Pinpoint the cell where the given text exists, returning its (x, y) midpoint coordinate. 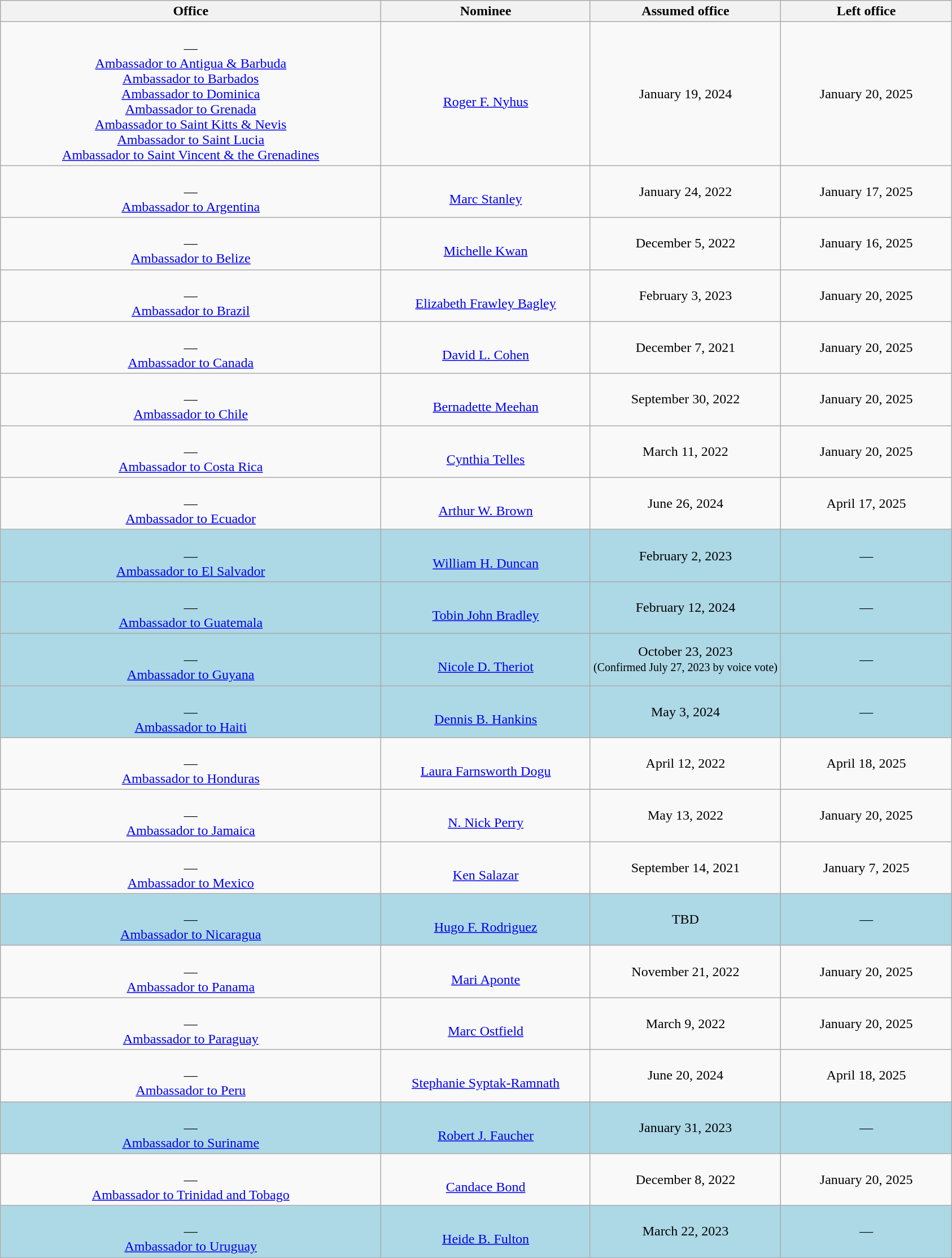
February 2, 2023 (685, 555)
September 14, 2021 (685, 868)
January 24, 2022 (685, 191)
Mari Aponte (486, 972)
Robert J. Faucher (486, 1128)
N. Nick Perry (486, 816)
February 3, 2023 (685, 295)
—Ambassador to Argentina (191, 191)
Assumed office (685, 11)
—Ambassador to Chile (191, 399)
March 11, 2022 (685, 451)
—Ambassador to Haiti (191, 712)
—Ambassador to Panama (191, 972)
Stephanie Syptak-Ramnath (486, 1076)
March 22, 2023 (685, 1231)
Arthur W. Brown (486, 503)
Michelle Kwan (486, 243)
Roger F. Nyhus (486, 94)
Ken Salazar (486, 868)
—Ambassador to Canada (191, 347)
Nominee (486, 11)
—Ambassador to Brazil (191, 295)
January 31, 2023 (685, 1128)
January 7, 2025 (866, 868)
Marc Stanley (486, 191)
Tobin John Bradley (486, 607)
June 26, 2024 (685, 503)
Elizabeth Frawley Bagley (486, 295)
January 16, 2025 (866, 243)
—Ambassador to Costa Rica (191, 451)
April 12, 2022 (685, 764)
November 21, 2022 (685, 972)
—Ambassador to Nicaragua (191, 920)
March 9, 2022 (685, 1024)
April 17, 2025 (866, 503)
—Ambassador to Honduras (191, 764)
Heide B. Fulton (486, 1231)
—Ambassador to Guatemala (191, 607)
Nicole D. Theriot (486, 659)
June 20, 2024 (685, 1076)
William H. Duncan (486, 555)
Laura Farnsworth Dogu (486, 764)
—Ambassador to Paraguay (191, 1024)
Bernadette Meehan (486, 399)
Left office (866, 11)
TBD (685, 920)
May 3, 2024 (685, 712)
December 8, 2022 (685, 1179)
—Ambassador to Jamaica (191, 816)
September 30, 2022 (685, 399)
Office (191, 11)
Dennis B. Hankins (486, 712)
Cynthia Telles (486, 451)
December 7, 2021 (685, 347)
January 19, 2024 (685, 94)
—Ambassador to Uruguay (191, 1231)
—Ambassador to Trinidad and Tobago (191, 1179)
—Ambassador to Peru (191, 1076)
Candace Bond (486, 1179)
December 5, 2022 (685, 243)
—Ambassador to Guyana (191, 659)
—Ambassador to Belize (191, 243)
February 12, 2024 (685, 607)
October 23, 2023(Confirmed July 27, 2023 by voice vote) (685, 659)
—Ambassador to El Salvador (191, 555)
May 13, 2022 (685, 816)
—Ambassador to Ecuador (191, 503)
David L. Cohen (486, 347)
—Ambassador to Mexico (191, 868)
Marc Ostfield (486, 1024)
—Ambassador to Suriname (191, 1128)
Hugo F. Rodriguez (486, 920)
January 17, 2025 (866, 191)
